Output the (X, Y) coordinate of the center of the cell containing the given text.  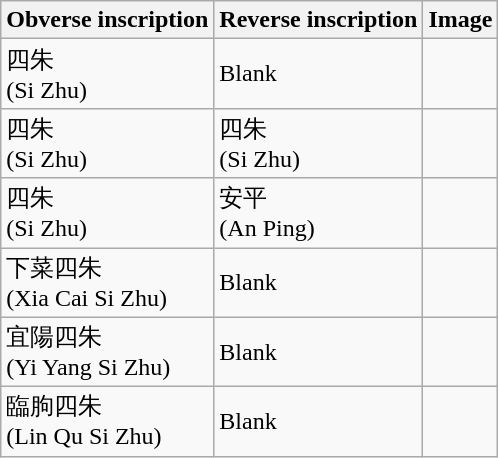
Obverse inscription (108, 20)
下菜四朱(Xia Cai Si Zhu) (108, 283)
宜陽四朱(Yi Yang Si Zhu) (108, 352)
安平(An Ping) (318, 213)
Reverse inscription (318, 20)
臨朐四朱(Lin Qu Si Zhu) (108, 422)
Image (460, 20)
